Search for the cell housing the specified text and yield its (x, y) center coordinate. 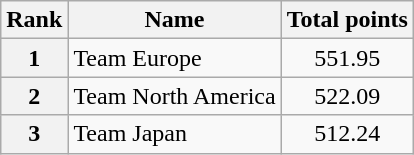
Rank (34, 20)
3 (34, 134)
Total points (347, 20)
1 (34, 58)
512.24 (347, 134)
551.95 (347, 58)
Name (174, 20)
Team North America (174, 96)
2 (34, 96)
Team Japan (174, 134)
Team Europe (174, 58)
522.09 (347, 96)
